Return [x, y] of the center of cell containing provided text 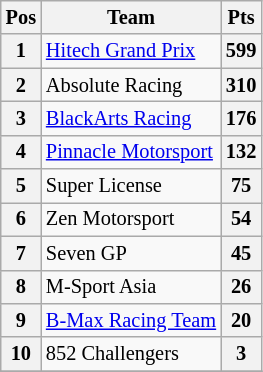
75 [241, 186]
Seven GP [131, 253]
45 [241, 253]
Absolute Racing [131, 85]
Pts [241, 17]
B-Max Racing Team [131, 320]
Pos [21, 17]
26 [241, 287]
310 [241, 85]
599 [241, 51]
132 [241, 152]
Super License [131, 186]
8 [21, 287]
2 [21, 85]
6 [21, 219]
Pinnacle Motorsport [131, 152]
20 [241, 320]
1 [21, 51]
9 [21, 320]
BlackArts Racing [131, 118]
852 Challengers [131, 354]
176 [241, 118]
M-Sport Asia [131, 287]
10 [21, 354]
Hitech Grand Prix [131, 51]
Zen Motorsport [131, 219]
Team [131, 17]
4 [21, 152]
54 [241, 219]
5 [21, 186]
7 [21, 253]
